Scan for the cell matching the given text and deliver its (X, Y) coordinate at center. 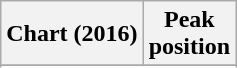
Peakposition (189, 34)
Chart (2016) (72, 34)
